Capture the cell that displays the provided text and extract its [X, Y] central coordinate. 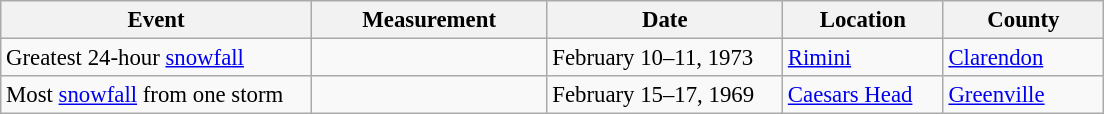
Greenville [1024, 95]
February 10–11, 1973 [665, 58]
Measurement [429, 20]
February 15–17, 1969 [665, 95]
Event [156, 20]
County [1024, 20]
Rimini [864, 58]
Date [665, 20]
Clarendon [1024, 58]
Most snowfall from one storm [156, 95]
Location [864, 20]
Caesars Head [864, 95]
Greatest 24-hour snowfall [156, 58]
